Detect which cell encompasses the target text, then output its [X, Y] center coordinate. 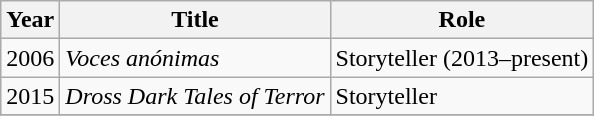
Dross Dark Tales of Terror [195, 96]
Year [30, 20]
Storyteller [462, 96]
Voces anónimas [195, 58]
Role [462, 20]
Title [195, 20]
Storyteller (2013–present) [462, 58]
2015 [30, 96]
2006 [30, 58]
